Determine the (X, Y) coordinate at the center of the cell enclosing the given text.  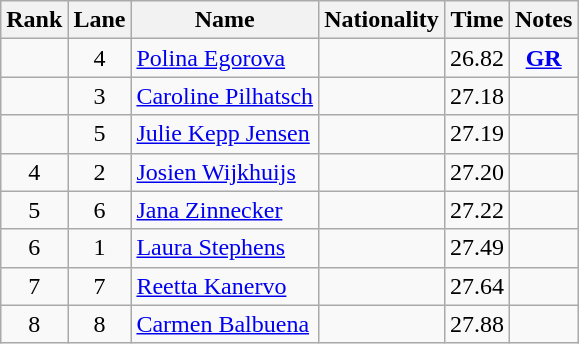
Lane (100, 20)
1 (100, 248)
27.64 (476, 286)
Jana Zinnecker (225, 210)
27.19 (476, 134)
Laura Stephens (225, 248)
3 (100, 96)
27.22 (476, 210)
Name (225, 20)
Polina Egorova (225, 58)
27.49 (476, 248)
Carmen Balbuena (225, 324)
Julie Kepp Jensen (225, 134)
Rank (34, 20)
Caroline Pilhatsch (225, 96)
27.88 (476, 324)
27.18 (476, 96)
Time (476, 20)
Josien Wijkhuijs (225, 172)
2 (100, 172)
26.82 (476, 58)
Nationality (382, 20)
27.20 (476, 172)
Notes (543, 20)
Reetta Kanervo (225, 286)
GR (543, 58)
